Identify which cell holds the provided text, then report its [X, Y] central coordinate. 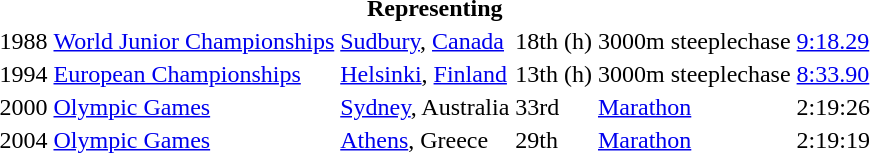
18th (h) [554, 41]
World Junior Championships [194, 41]
Sudbury, Canada [425, 41]
Helsinki, Finland [425, 74]
Olympic Games [194, 107]
European Championships [194, 74]
33rd [554, 107]
13th (h) [554, 74]
Marathon [694, 107]
Sydney, Australia [425, 107]
